From the cell containing the given text, extract its center point as [x, y] coordinate. 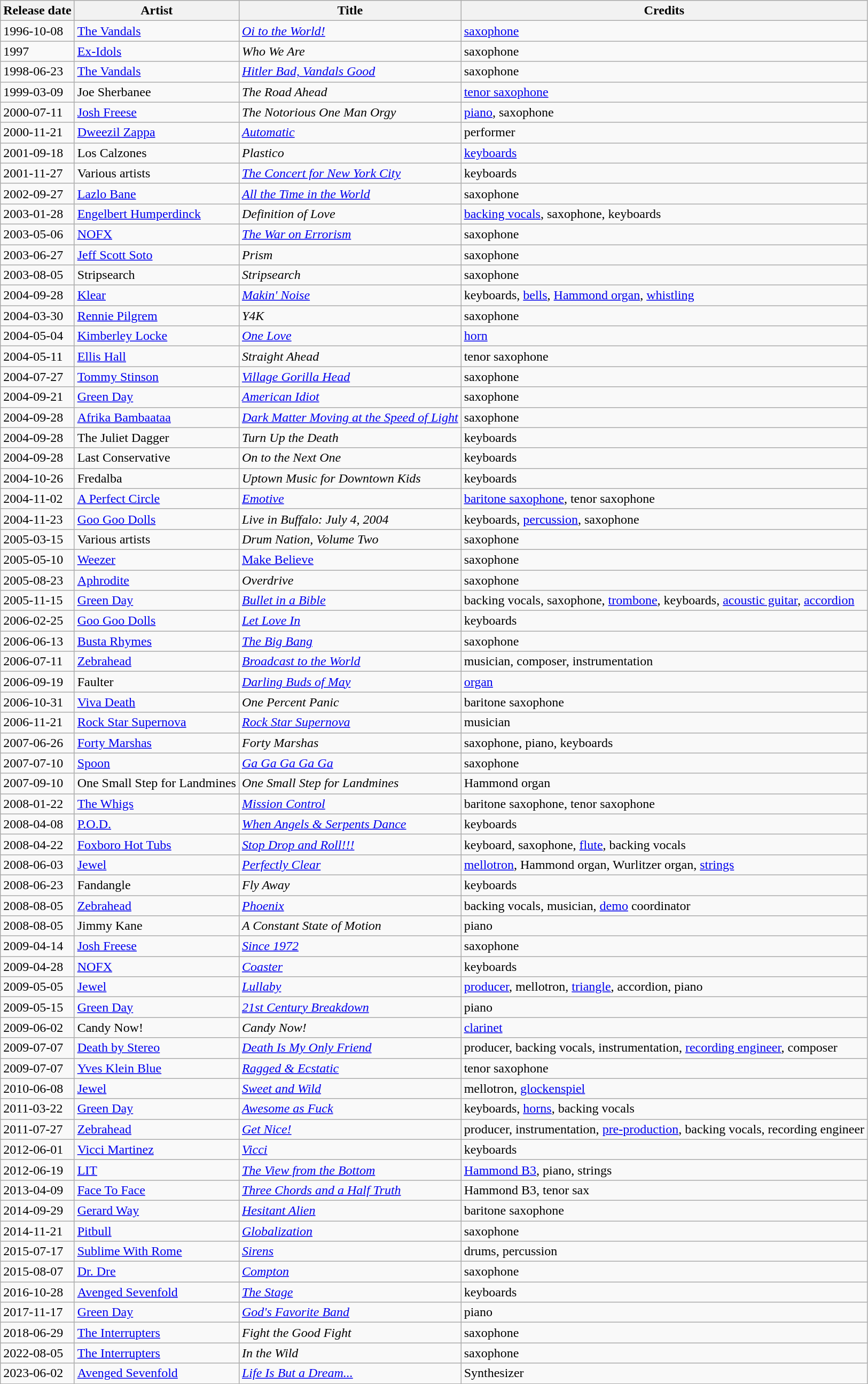
2010-06-08 [37, 1088]
Aphrodite [157, 580]
2006-02-25 [37, 621]
2001-11-27 [37, 173]
clarinet [664, 1028]
In the Wild [350, 1353]
Darling Buds of May [350, 682]
The Juliet Dagger [157, 438]
Compton [350, 1272]
2008-06-03 [37, 865]
Overdrive [350, 580]
Mission Control [350, 804]
2011-07-27 [37, 1129]
Who We Are [350, 51]
Lazlo Bane [157, 193]
A Perfect Circle [157, 499]
Life Is But a Dream... [350, 1373]
2004-07-27 [37, 377]
2004-10-26 [37, 478]
Stop Drop and Roll!!! [350, 844]
Let Love In [350, 621]
The Big Bang [350, 641]
2002-09-27 [37, 193]
2003-05-06 [37, 234]
Drum Nation, Volume Two [350, 539]
2009-04-14 [37, 946]
Sublime With Rome [157, 1251]
2005-03-15 [37, 539]
2006-10-31 [37, 702]
2006-09-19 [37, 682]
2014-11-21 [37, 1231]
Foxboro Hot Tubs [157, 844]
Hesitant Alien [350, 1210]
keyboard, saxophone, flute, backing vocals [664, 844]
performer [664, 133]
Fredalba [157, 478]
Coaster [350, 967]
2003-08-05 [37, 275]
Rennie Pilgrem [157, 316]
drums, percussion [664, 1251]
Jimmy Kane [157, 926]
The War on Errorism [350, 234]
Hitler Bad, Vandals Good [350, 72]
Pitbull [157, 1231]
Globalization [350, 1231]
Uptown Music for Downtown Kids [350, 478]
2022-08-05 [37, 1353]
Bullet in a Bible [350, 601]
21st Century Breakdown [350, 1007]
keyboards, bells, Hammond organ, whistling [664, 296]
producer, instrumentation, pre-production, backing vocals, recording engineer [664, 1129]
On to the Next One [350, 458]
Three Chords and a Half Truth [350, 1190]
Hammond organ [664, 783]
2005-05-10 [37, 559]
Since 1972 [350, 946]
Broadcast to the World [350, 662]
backing vocals, saxophone, keyboards [664, 214]
Engelbert Humperdinck [157, 214]
Ga Ga Ga Ga Ga [350, 763]
The Concert for New York City [350, 173]
Turn Up the Death [350, 438]
Phoenix [350, 906]
All the Time in the World [350, 193]
2004-05-04 [37, 336]
Y4K [350, 316]
2006-07-11 [37, 662]
2009-05-05 [37, 987]
The View from the Bottom [350, 1170]
Makin' Noise [350, 296]
Face To Face [157, 1190]
musician, composer, instrumentation [664, 662]
Perfectly Clear [350, 865]
2008-04-22 [37, 844]
Make Believe [350, 559]
Ragged & Ecstatic [350, 1068]
Last Conservative [157, 458]
2003-01-28 [37, 214]
Synthesizer [664, 1373]
Fly Away [350, 885]
2016-10-28 [37, 1292]
Death by Stereo [157, 1048]
horn [664, 336]
Kimberley Locke [157, 336]
Artist [157, 11]
mellotron, Hammond organ, Wurlitzer organ, strings [664, 865]
Live in Buffalo: July 4, 2004 [350, 519]
2009-05-15 [37, 1007]
Prism [350, 255]
2009-04-28 [37, 967]
Vicci Martinez [157, 1149]
Gerard Way [157, 1210]
God's Favorite Band [350, 1312]
Lullaby [350, 987]
2023-06-02 [37, 1373]
Fandangle [157, 885]
Ellis Hall [157, 356]
The Stage [350, 1292]
2011-03-22 [37, 1109]
2009-06-02 [37, 1028]
Fight the Good Fight [350, 1333]
2005-11-15 [37, 601]
Jeff Scott Soto [157, 255]
The Whigs [157, 804]
2007-07-10 [37, 763]
2004-03-30 [37, 316]
2000-07-11 [37, 112]
producer, mellotron, triangle, accordion, piano [664, 987]
Get Nice! [350, 1129]
LIT [157, 1170]
Dr. Dre [157, 1272]
Ex-Idols [157, 51]
When Angels & Serpents Dance [350, 824]
2004-05-11 [37, 356]
Definition of Love [350, 214]
Dark Matter Moving at the Speed of Light [350, 417]
Sirens [350, 1251]
One Percent Panic [350, 702]
backing vocals, musician, demo coordinator [664, 906]
keyboards, percussion, saxophone [664, 519]
2008-06-23 [37, 885]
2005-08-23 [37, 580]
2007-09-10 [37, 783]
P.O.D. [157, 824]
Credits [664, 11]
Yves Klein Blue [157, 1068]
Spoon [157, 763]
1999-03-09 [37, 92]
1997 [37, 51]
American Idiot [350, 397]
organ [664, 682]
2004-09-21 [37, 397]
Weezer [157, 559]
producer, backing vocals, instrumentation, recording engineer, composer [664, 1048]
Joe Sherbanee [157, 92]
Release date [37, 11]
Faulter [157, 682]
2001-09-18 [37, 153]
piano, saxophone [664, 112]
Tommy Stinson [157, 377]
saxophone, piano, keyboards [664, 743]
1998-06-23 [37, 72]
2006-11-21 [37, 722]
2013-04-09 [37, 1190]
Awesome as Fuck [350, 1109]
2018-06-29 [37, 1333]
musician [664, 722]
2015-07-17 [37, 1251]
One Love [350, 336]
Village Gorilla Head [350, 377]
Sweet and Wild [350, 1088]
Vicci [350, 1149]
2000-11-21 [37, 133]
2008-04-08 [37, 824]
keyboards, horns, backing vocals [664, 1109]
The Road Ahead [350, 92]
2008-01-22 [37, 804]
Hammond B3, piano, strings [664, 1170]
2003-06-27 [37, 255]
2004-11-02 [37, 499]
Los Calzones [157, 153]
Afrika Bambaataa [157, 417]
Automatic [350, 133]
Viva Death [157, 702]
2007-06-26 [37, 743]
2006-06-13 [37, 641]
Emotive [350, 499]
1996-10-08 [37, 31]
The Notorious One Man Orgy [350, 112]
Busta Rhymes [157, 641]
2015-08-07 [37, 1272]
Klear [157, 296]
Dweezil Zappa [157, 133]
2017-11-17 [37, 1312]
2012-06-01 [37, 1149]
2014-09-29 [37, 1210]
backing vocals, saxophone, trombone, keyboards, acoustic guitar, accordion [664, 601]
Plastico [350, 153]
Oi to the World! [350, 31]
mellotron, glockenspiel [664, 1088]
Title [350, 11]
Death Is My Only Friend [350, 1048]
Hammond B3, tenor sax [664, 1190]
Straight Ahead [350, 356]
2004-11-23 [37, 519]
2012-06-19 [37, 1170]
A Constant State of Motion [350, 926]
